Return [x, y] of the center of cell containing provided text 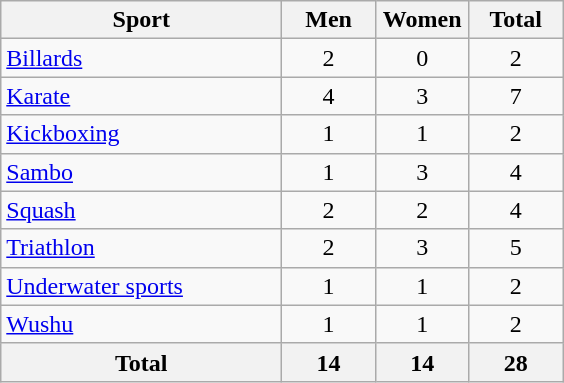
Men [329, 20]
Sambo [142, 172]
Karate [142, 96]
Underwater sports [142, 286]
5 [516, 248]
Billards [142, 58]
Kickboxing [142, 134]
Wushu [142, 324]
28 [516, 362]
Triathlon [142, 248]
Squash [142, 210]
Women [422, 20]
0 [422, 58]
Sport [142, 20]
7 [516, 96]
